Determine the [x, y] coordinate at the center of the cell enclosing the given text.  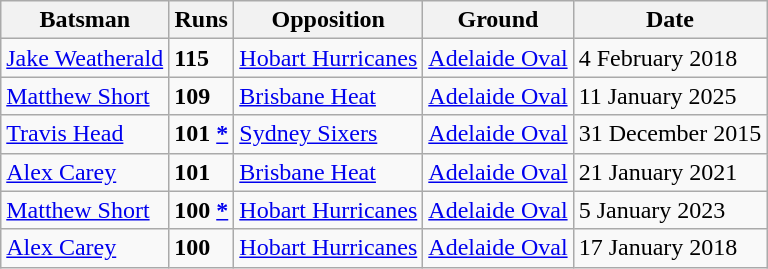
100 * [202, 210]
Jake Weatherald [85, 58]
115 [202, 58]
4 February 2018 [670, 58]
31 December 2015 [670, 134]
Opposition [328, 20]
17 January 2018 [670, 248]
Runs [202, 20]
Date [670, 20]
5 January 2023 [670, 210]
Batsman [85, 20]
Travis Head [85, 134]
101 [202, 172]
100 [202, 248]
101 * [202, 134]
21 January 2021 [670, 172]
11 January 2025 [670, 96]
Sydney Sixers [328, 134]
Ground [498, 20]
109 [202, 96]
